Detect which cell encompasses the target text, then output its [x, y] center coordinate. 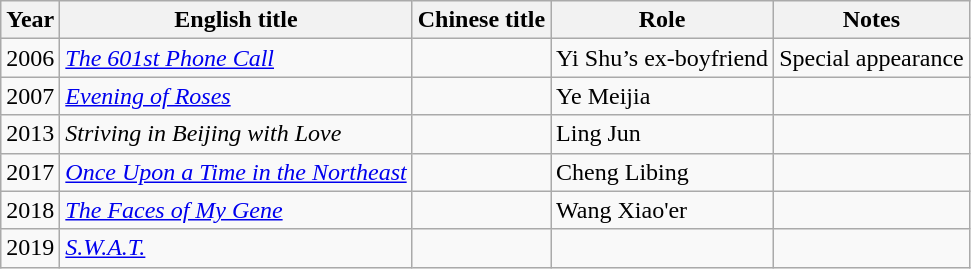
Wang Xiao'er [662, 210]
Ye Meijia [662, 96]
Once Upon a Time in the Northeast [236, 172]
Role [662, 20]
2007 [30, 96]
Yi Shu’s ex-boyfriend [662, 58]
2013 [30, 134]
Year [30, 20]
Ling Jun [662, 134]
Chinese title [481, 20]
2019 [30, 248]
2017 [30, 172]
Notes [872, 20]
Striving in Beijing with Love [236, 134]
English title [236, 20]
Cheng Libing [662, 172]
Special appearance [872, 58]
Evening of Roses [236, 96]
S.W.A.T. [236, 248]
2018 [30, 210]
The Faces of My Gene [236, 210]
2006 [30, 58]
The 601st Phone Call [236, 58]
